From the cell containing the given text, extract its center point as (x, y) coordinate. 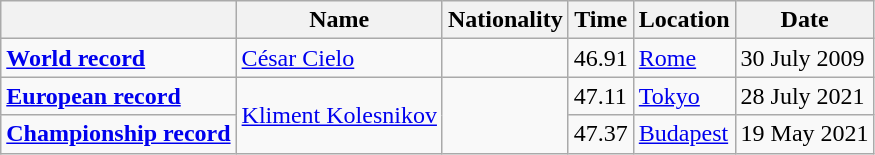
Kliment Kolesnikov (339, 115)
Time (600, 20)
World record (118, 58)
Championship record (118, 134)
Date (804, 20)
César Cielo (339, 58)
30 July 2009 (804, 58)
Tokyo (684, 96)
European record (118, 96)
46.91 (600, 58)
47.11 (600, 96)
28 July 2021 (804, 96)
Budapest (684, 134)
Rome (684, 58)
Location (684, 20)
19 May 2021 (804, 134)
Nationality (505, 20)
47.37 (600, 134)
Name (339, 20)
